From the cell containing the given text, extract its center point as [X, Y] coordinate. 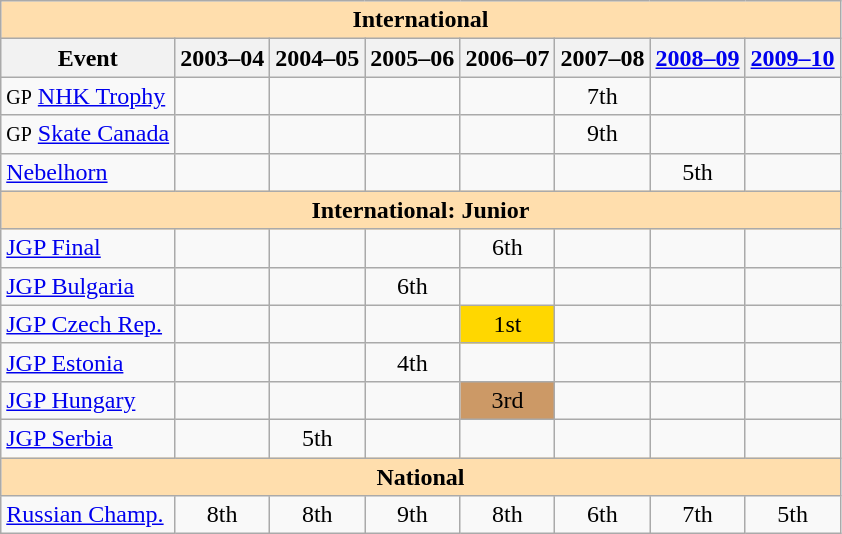
1st [508, 324]
2006–07 [508, 58]
JGP Bulgaria [88, 286]
GP NHK Trophy [88, 96]
4th [412, 362]
Russian Champ. [88, 515]
2007–08 [602, 58]
JGP Final [88, 248]
2008–09 [698, 58]
3rd [508, 400]
2005–06 [412, 58]
GP Skate Canada [88, 134]
JGP Hungary [88, 400]
Nebelhorn [88, 172]
2009–10 [792, 58]
Event [88, 58]
International: Junior [420, 210]
National [420, 477]
International [420, 20]
JGP Czech Rep. [88, 324]
JGP Serbia [88, 438]
2004–05 [318, 58]
JGP Estonia [88, 362]
2003–04 [222, 58]
